Capture the cell that displays the provided text and extract its [x, y] central coordinate. 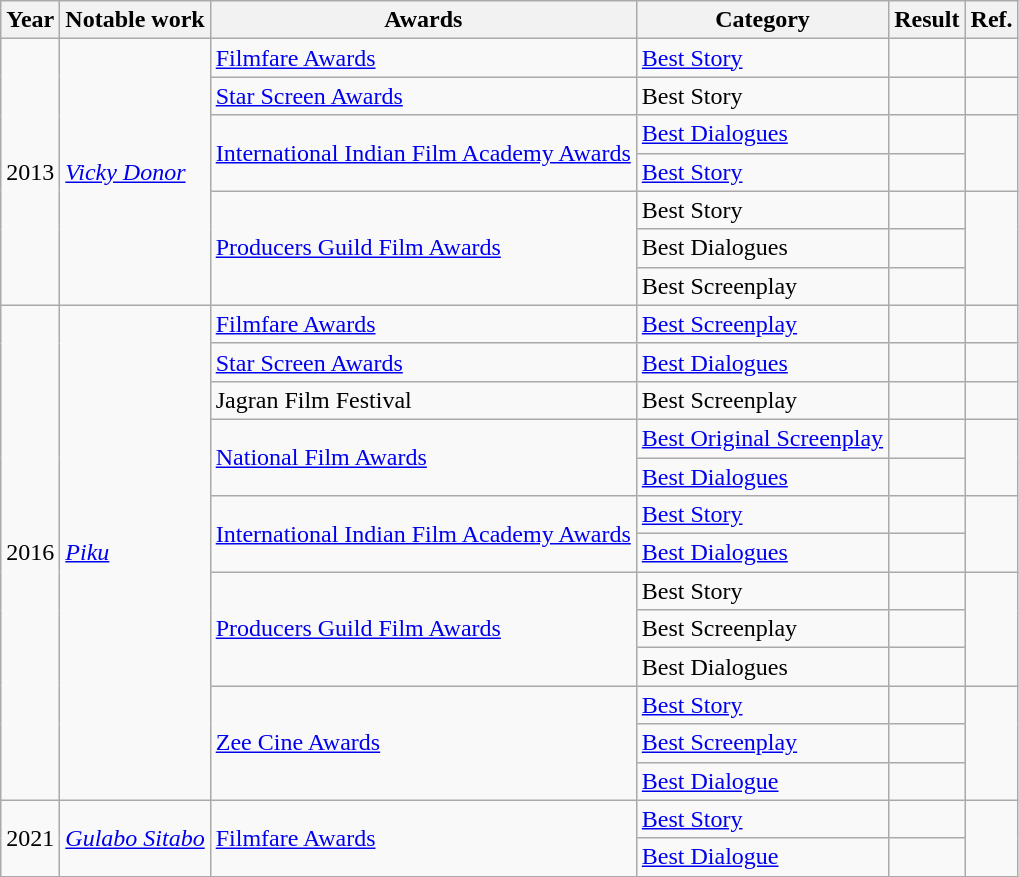
2013 [30, 172]
Vicky Donor [135, 172]
Result [927, 20]
Awards [423, 20]
Best Original Screenplay [762, 438]
Ref. [992, 20]
Zee Cine Awards [423, 743]
Year [30, 20]
National Film Awards [423, 457]
Notable work [135, 20]
Jagran Film Festival [423, 400]
2016 [30, 552]
Gulabo Sitabo [135, 838]
Category [762, 20]
Piku [135, 552]
2021 [30, 838]
